Search for the cell housing the specified text and yield its (X, Y) center coordinate. 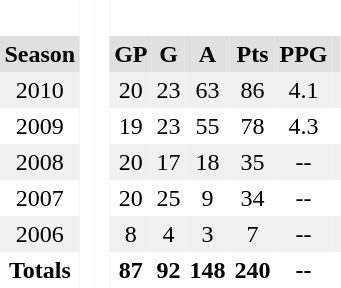
92 (168, 270)
2009 (40, 126)
55 (208, 126)
17 (168, 162)
240 (252, 270)
2010 (40, 90)
87 (131, 270)
86 (252, 90)
A (208, 54)
63 (208, 90)
Pts (252, 54)
4.1 (304, 90)
25 (168, 198)
GP (131, 54)
4.3 (304, 126)
3 (208, 234)
G (168, 54)
19 (131, 126)
2008 (40, 162)
18 (208, 162)
78 (252, 126)
148 (208, 270)
Totals (40, 270)
35 (252, 162)
2006 (40, 234)
PPG (304, 54)
Season (40, 54)
4 (168, 234)
7 (252, 234)
9 (208, 198)
2007 (40, 198)
8 (131, 234)
34 (252, 198)
